Search for the cell housing the specified text and yield its [x, y] center coordinate. 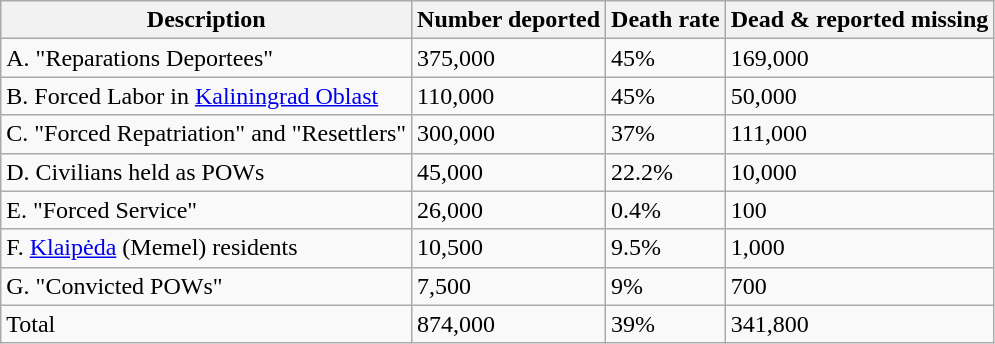
F. Klaipėda (Memel) residents [206, 248]
Death rate [666, 20]
341,800 [860, 324]
C. "Forced Repatriation" and "Resettlers" [206, 134]
45,000 [509, 172]
37% [666, 134]
111,000 [860, 134]
22.2% [666, 172]
26,000 [509, 210]
D. Civilians held as POWs [206, 172]
Number deported [509, 20]
Total [206, 324]
9% [666, 286]
9.5% [666, 248]
874,000 [509, 324]
39% [666, 324]
B. Forced Labor in Kaliningrad Oblast [206, 96]
50,000 [860, 96]
1,000 [860, 248]
Description [206, 20]
Dead & reported missing [860, 20]
10,500 [509, 248]
100 [860, 210]
169,000 [860, 58]
700 [860, 286]
A. "Reparations Deportees" [206, 58]
10,000 [860, 172]
300,000 [509, 134]
110,000 [509, 96]
7,500 [509, 286]
0.4% [666, 210]
G. "Convicted POWs" [206, 286]
E. "Forced Service" [206, 210]
375,000 [509, 58]
